Capture the cell that displays the provided text and extract its (x, y) central coordinate. 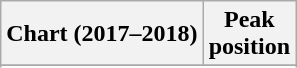
Peak position (249, 34)
Chart (2017–2018) (102, 34)
